For the text-containing cell, return its midpoint in (x, y) coordinate format. 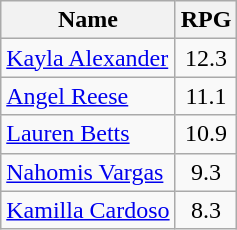
9.3 (206, 172)
Kamilla Cardoso (88, 210)
10.9 (206, 134)
Angel Reese (88, 96)
12.3 (206, 58)
Kayla Alexander (88, 58)
Nahomis Vargas (88, 172)
8.3 (206, 210)
11.1 (206, 96)
RPG (206, 20)
Name (88, 20)
Lauren Betts (88, 134)
